Determine the [X, Y] coordinate at the center of the cell enclosing the given text.  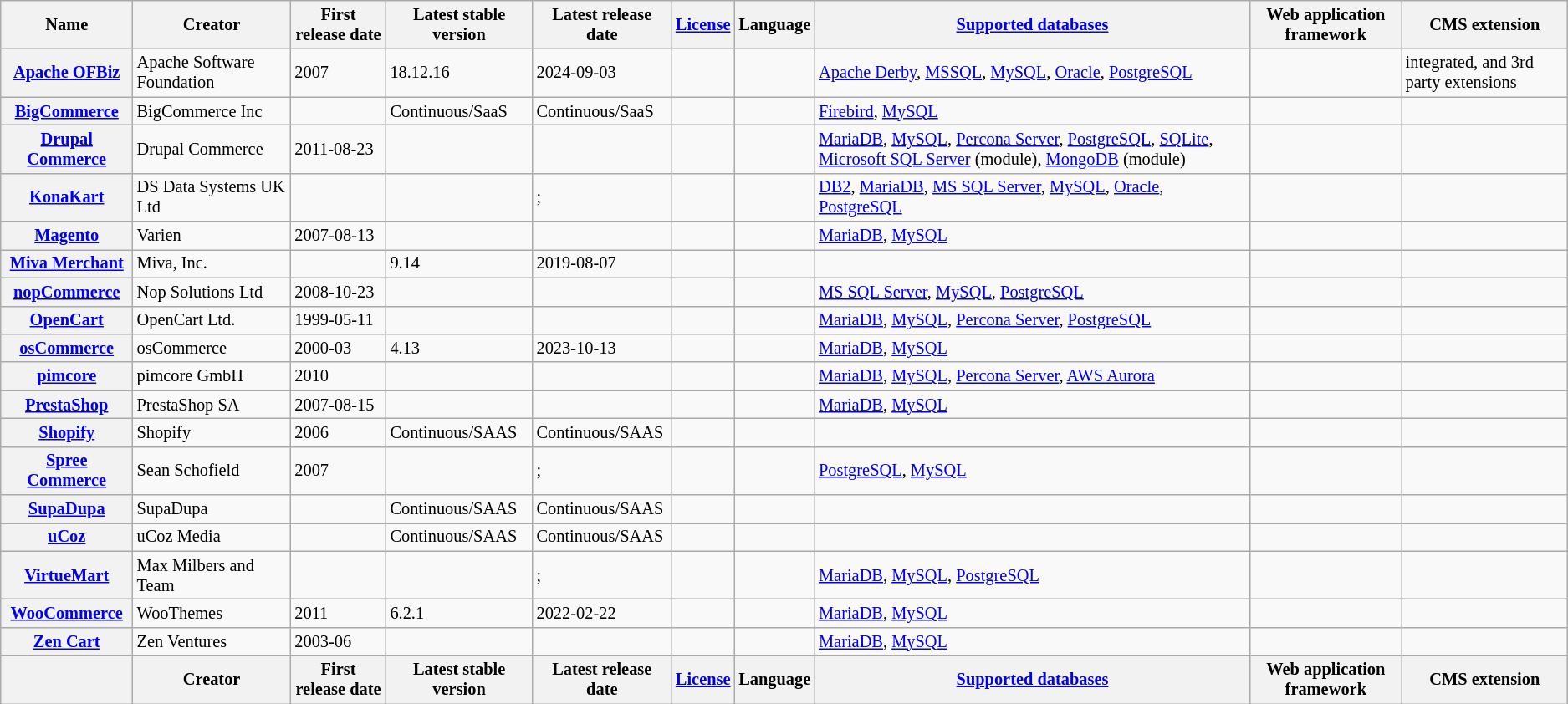
Miva Merchant [67, 263]
9.14 [460, 263]
uCoz [67, 537]
Nop Solutions Ltd [212, 292]
Name [67, 24]
MariaDB, MySQL, Percona Server, AWS Aurora [1032, 376]
2006 [338, 432]
WooThemes [212, 613]
2023-10-13 [602, 348]
Zen Cart [67, 641]
6.2.1 [460, 613]
1999-05-11 [338, 320]
DS Data Systems UK Ltd [212, 197]
2010 [338, 376]
MariaDB, MySQL, PostgreSQL [1032, 575]
2007-08-15 [338, 405]
Varien [212, 236]
BigCommerce Inc [212, 111]
PrestaShop SA [212, 405]
OpenCart [67, 320]
Firebird, MySQL [1032, 111]
BigCommerce [67, 111]
Apache OFBiz [67, 73]
OpenCart Ltd. [212, 320]
18.12.16 [460, 73]
WooCommerce [67, 613]
2008-10-23 [338, 292]
Apache Derby, MSSQL, MySQL, Oracle, PostgreSQL [1032, 73]
2011-08-23 [338, 149]
2007-08-13 [338, 236]
uCoz Media [212, 537]
KonaKart [67, 197]
2011 [338, 613]
2022-02-22 [602, 613]
Zen Ventures [212, 641]
2024-09-03 [602, 73]
VirtueMart [67, 575]
DB2, MariaDB, MS SQL Server, MySQL, Oracle, PostgreSQL [1032, 197]
Sean Schofield [212, 471]
pimcore GmbH [212, 376]
MariaDB, MySQL, Percona Server, PostgreSQL, SQLite, Microsoft SQL Server (module), MongoDB (module) [1032, 149]
Apache Software Foundation [212, 73]
2003-06 [338, 641]
pimcore [67, 376]
Spree Commerce [67, 471]
4.13 [460, 348]
Magento [67, 236]
integrated, and 3rd party extensions [1485, 73]
2000-03 [338, 348]
Miva, Inc. [212, 263]
MariaDB, MySQL, Percona Server, PostgreSQL [1032, 320]
Max Milbers and Team [212, 575]
PrestaShop [67, 405]
nopCommerce [67, 292]
PostgreSQL, MySQL [1032, 471]
2019-08-07 [602, 263]
MS SQL Server, MySQL, PostgreSQL [1032, 292]
